Provide the (x, y) coordinate of the cell's center where the given text is located.  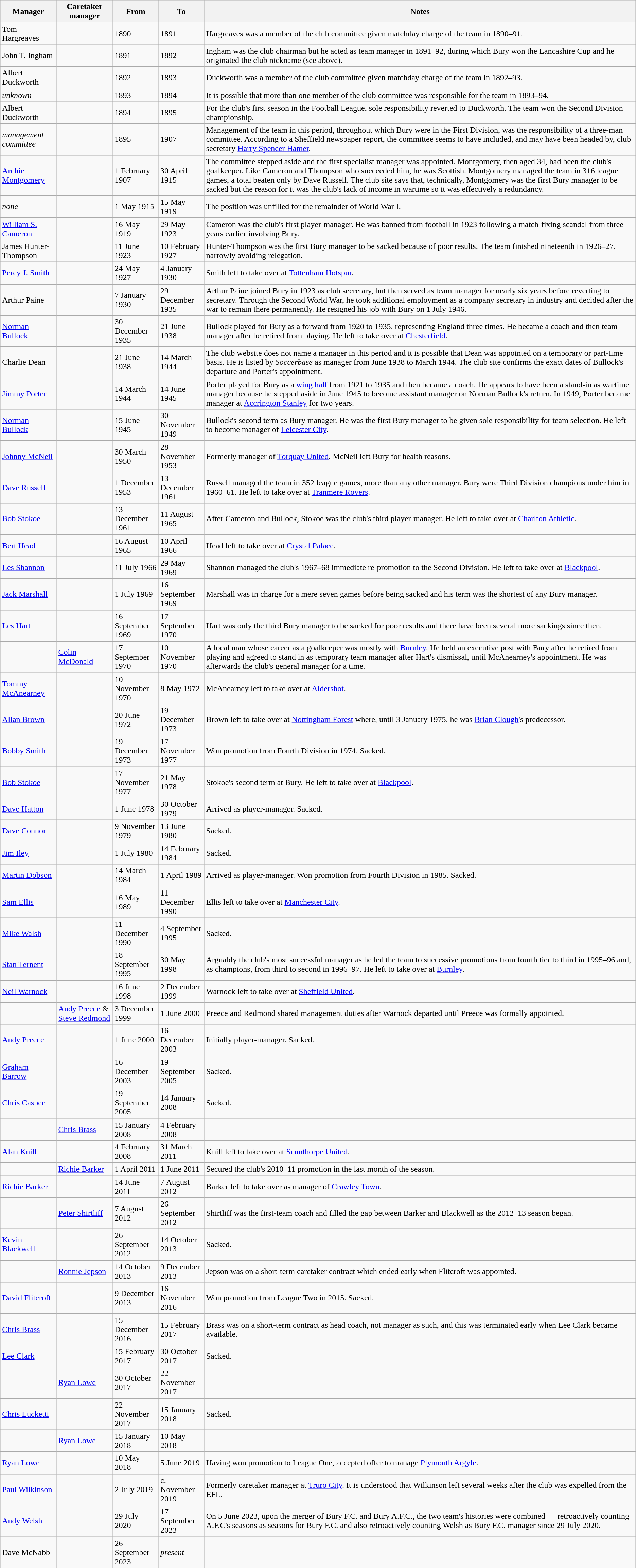
17 September 2023 (181, 1521)
James Hunter-Thompson (29, 251)
Head left to take over at Crystal Palace. (420, 545)
Dave Connor (29, 831)
15 June 1945 (136, 425)
Knill left to take over at Scunthorpe United. (420, 1151)
Smith left to take over at Tottenham Hotspur. (420, 273)
30 December 1935 (136, 331)
Won promotion from Fourth Division in 1974. Sacked. (420, 751)
Lee Clark (29, 1356)
Bert Head (29, 545)
Warnock left to take over at Sheffield United. (420, 991)
It is possible that more than one member of the club committee was responsible for the team in 1893–94. (420, 95)
Stokoe's second term at Bury. He left to take over at Blackpool. (420, 782)
c. November 2019 (181, 1489)
Marshall was in charge for a mere seven games before being sacked and his term was the shortest of any Bury manager. (420, 594)
20 June 1972 (136, 719)
Ellis left to take over at Manchester City. (420, 902)
31 March 2011 (181, 1151)
Tommy McAnearney (29, 688)
29 December 1935 (181, 300)
1890 (136, 33)
Neil Warnock (29, 991)
Dave Russell (29, 488)
16 May 1989 (136, 902)
16 May 1919 (136, 228)
Charlie Dean (29, 362)
21 May 1978 (181, 782)
Kevin Blackwell (29, 1245)
13 June 1980 (181, 831)
Percy J. Smith (29, 273)
Hargreaves was a member of the club committee given matchday charge of the team in 1890–91. (420, 33)
present (181, 1552)
8 May 1972 (181, 688)
unknown (29, 95)
28 November 1953 (181, 456)
Won promotion from League Two in 2015. Sacked. (420, 1298)
15 December 2016 (136, 1329)
1 April 2011 (136, 1169)
18 September 1995 (136, 965)
Andy Preece (29, 1040)
1907 (181, 139)
Notes (420, 12)
Hart was only the third Bury manager to be sacked for poor results and there have been several more sackings since then. (420, 626)
14 June 2011 (136, 1187)
William S. Cameron (29, 228)
9 November 1979 (136, 831)
Arrived as player-manager. Won promotion from Fourth Division in 1985. Sacked. (420, 875)
2 July 2019 (136, 1489)
Graham Barrow (29, 1071)
Chris Casper (29, 1103)
Bobby Smith (29, 751)
30 March 1950 (136, 456)
McAnearney left to take over at Aldershot. (420, 688)
Andy Preece & Steve Redmond (85, 1013)
Archie Montgomery (29, 175)
1 June 1978 (136, 809)
After Cameron and Bullock, Stokoe was the club's third player-manager. He left to take over at Charlton Athletic. (420, 519)
Brass was on a short-term contract as head coach, not manager as such, and this was terminated early when Lee Clark became available. (420, 1329)
Chris Lucketti (29, 1414)
Manager (29, 12)
Having won promotion to League One, accepted offer to manage Plymouth Argyle. (420, 1463)
29 July 2020 (136, 1521)
5 June 2019 (181, 1463)
Jack Marshall (29, 594)
For the club's first season in the Football League, sole responsibility reverted to Duckworth. The team won the Second Division championship. (420, 113)
Andy Welsh (29, 1521)
3 December 1999 (136, 1013)
4 January 1930 (181, 273)
Initially player-manager. Sacked. (420, 1040)
15 May 1919 (181, 207)
To (181, 12)
15 January 2008 (136, 1129)
4 September 1995 (181, 933)
14 June 1945 (181, 394)
30 May 1998 (181, 965)
11 July 1966 (136, 568)
Shirtliff was the first-team coach and filled the gap between Barker and Blackwell as the 2012–13 season began. (420, 1213)
30 November 1949 (181, 425)
Ronnie Jepson (85, 1272)
Paul Wilkinson (29, 1489)
16 June 1998 (136, 991)
From (136, 12)
Mike Walsh (29, 933)
16 November 2016 (181, 1298)
14 February 1984 (181, 853)
30 April 1915 (181, 175)
2 December 1999 (181, 991)
26 September 2023 (136, 1552)
Dave Hatton (29, 809)
David Flitcroft (29, 1298)
Alan Knill (29, 1151)
1 July 1980 (136, 853)
Duckworth was a member of the club committee given matchday charge of the team in 1892–93. (420, 78)
7 January 1930 (136, 300)
1 April 1989 (181, 875)
The position was unfilled for the remainder of World War I. (420, 207)
Jim Iley (29, 853)
29 May 1923 (181, 228)
1 December 1953 (136, 488)
Secured the club's 2010–11 promotion in the last month of the season. (420, 1169)
Formerly caretaker manager at Truro City. It is understood that Wilkinson left several weeks after the club was expelled from the EFL. (420, 1489)
Dave McNabb (29, 1552)
1 July 1969 (136, 594)
Jimmy Porter (29, 394)
Sam Ellis (29, 902)
Stan Ternent (29, 965)
16 August 1965 (136, 545)
Barker left to take over as manager of Crawley Town. (420, 1187)
Brown left to take over at Nottingham Forest where, until 3 January 1975, he was Brian Clough's predecessor. (420, 719)
11 June 1923 (136, 251)
Martin Dobson (29, 875)
Jepson was on a short-term caretaker contract which ended early when Flitcroft was appointed. (420, 1272)
29 May 1969 (181, 568)
Colin McDonald (85, 657)
1 May 1915 (136, 207)
Johnny McNeil (29, 456)
14 January 2008 (181, 1103)
Shannon managed the club's 1967–68 immediate re-promotion to the Second Division. He left to take over at Blackpool. (420, 568)
1 June 2011 (181, 1169)
11 August 1965 (181, 519)
Les Hart (29, 626)
10 February 1927 (181, 251)
John T. Ingham (29, 56)
Arrived as player-manager. Sacked. (420, 809)
Caretaker manager (85, 12)
14 March 1984 (136, 875)
30 October 1979 (181, 809)
1 February 1907 (136, 175)
Tom Hargreaves (29, 33)
Formerly manager of Torquay United. McNeil left Bury for health reasons. (420, 456)
10 April 1966 (181, 545)
none (29, 207)
Allan Brown (29, 719)
management committee (29, 139)
Les Shannon (29, 568)
24 May 1927 (136, 273)
Arthur Paine (29, 300)
Preece and Redmond shared management duties after Warnock departed until Preece was formally appointed. (420, 1013)
Peter Shirtliff (85, 1213)
